Search for the cell housing the specified text and yield its [x, y] center coordinate. 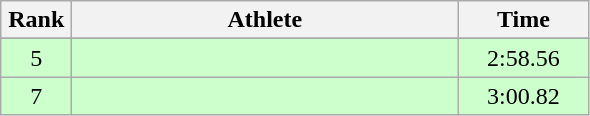
2:58.56 [524, 58]
Time [524, 20]
Rank [36, 20]
3:00.82 [524, 96]
Athlete [265, 20]
5 [36, 58]
7 [36, 96]
